Capture the cell that displays the provided text and extract its [x, y] central coordinate. 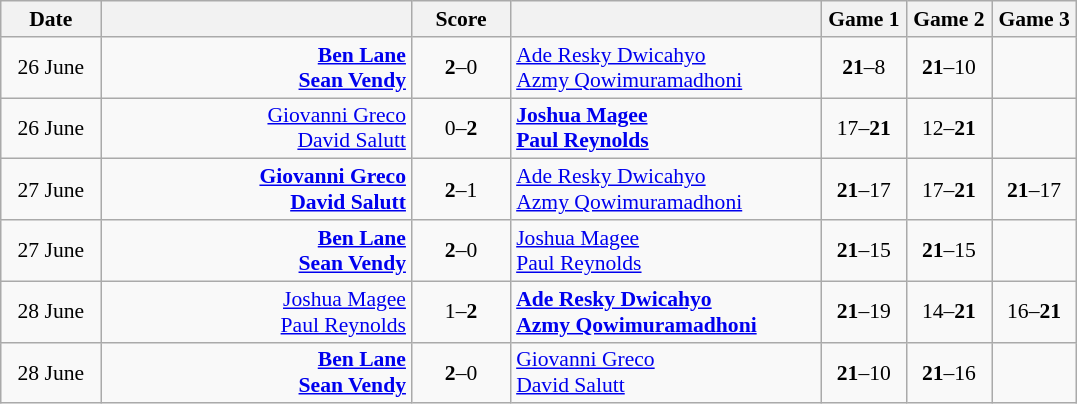
16–21 [1034, 312]
21–16 [948, 372]
Game 1 [864, 19]
1–2 [461, 312]
Game 3 [1034, 19]
Date [51, 19]
Score [461, 19]
12–21 [948, 128]
0–2 [461, 128]
14–21 [948, 312]
Game 2 [948, 19]
21–8 [864, 68]
21–19 [864, 312]
2–1 [461, 190]
